Return (x, y) of the center of cell containing provided text 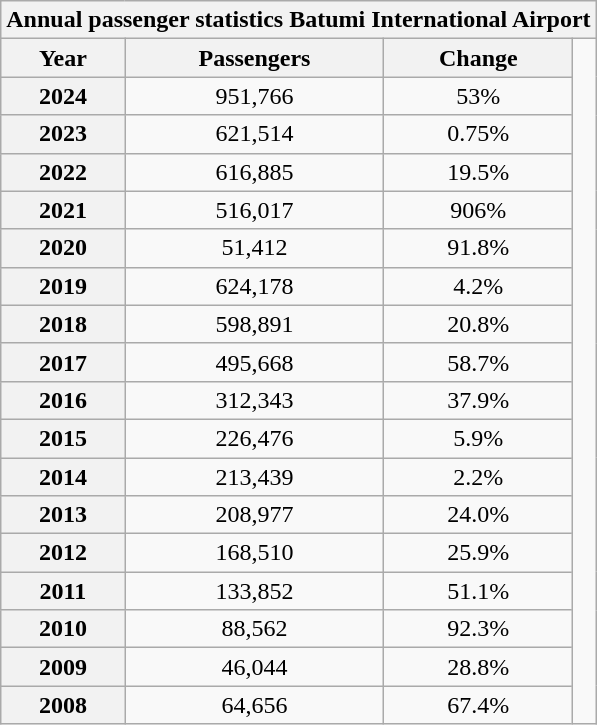
2019 (63, 286)
133,852 (254, 591)
516,017 (254, 210)
2021 (63, 210)
37.9% (478, 400)
Passengers (254, 58)
67.4% (478, 705)
951,766 (254, 96)
5.9% (478, 438)
312,343 (254, 400)
0.75% (478, 134)
19.5% (478, 172)
624,178 (254, 286)
2020 (63, 248)
Year (63, 58)
25.9% (478, 553)
495,668 (254, 362)
168,510 (254, 553)
4.2% (478, 286)
2015 (63, 438)
51,412 (254, 248)
2023 (63, 134)
2022 (63, 172)
64,656 (254, 705)
2012 (63, 553)
616,885 (254, 172)
226,476 (254, 438)
621,514 (254, 134)
51.1% (478, 591)
2010 (63, 629)
2013 (63, 515)
Annual passenger statistics Batumi International Airport (298, 20)
2014 (63, 477)
24.0% (478, 515)
53% (478, 96)
2017 (63, 362)
2018 (63, 324)
58.7% (478, 362)
20.8% (478, 324)
46,044 (254, 667)
598,891 (254, 324)
2.2% (478, 477)
213,439 (254, 477)
2008 (63, 705)
88,562 (254, 629)
2016 (63, 400)
208,977 (254, 515)
92.3% (478, 629)
91.8% (478, 248)
Change (478, 58)
28.8% (478, 667)
2011 (63, 591)
906% (478, 210)
2009 (63, 667)
2024 (63, 96)
